Detect which cell encompasses the target text, then output its (X, Y) center coordinate. 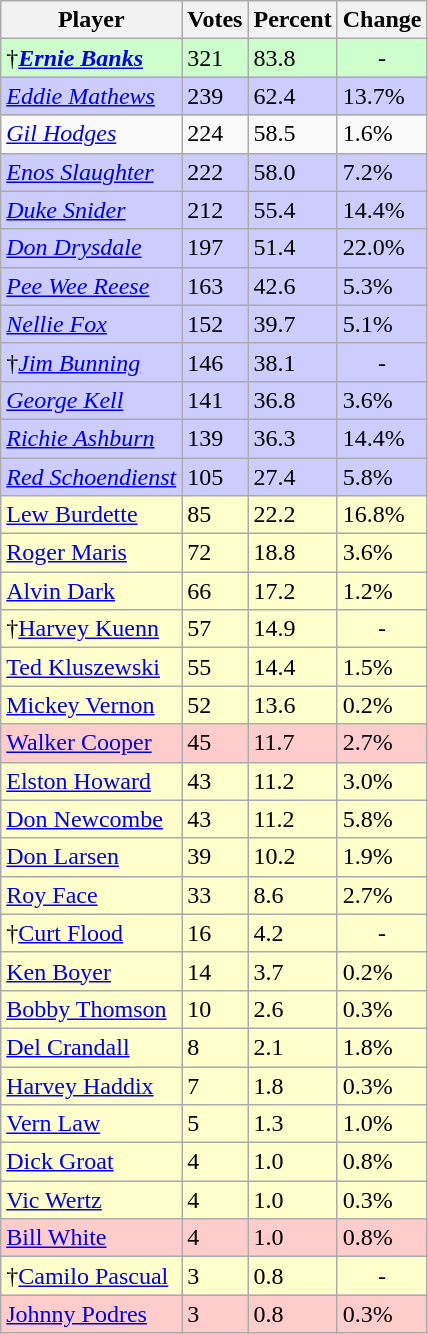
13.6 (292, 705)
1.5% (382, 667)
Bill White (92, 1238)
13.7% (382, 96)
†Ernie Banks (92, 58)
51.4 (292, 248)
2.6 (292, 1009)
239 (215, 96)
146 (215, 362)
5.3% (382, 286)
222 (215, 172)
14.9 (292, 629)
55.4 (292, 210)
27.4 (292, 477)
152 (215, 324)
1.2% (382, 591)
72 (215, 553)
4.2 (292, 933)
36.3 (292, 438)
22.2 (292, 515)
Eddie Mathews (92, 96)
33 (215, 895)
139 (215, 438)
Nellie Fox (92, 324)
8 (215, 1047)
18.8 (292, 553)
212 (215, 210)
1.6% (382, 134)
1.3 (292, 1124)
Ken Boyer (92, 971)
11.7 (292, 743)
1.9% (382, 857)
62.4 (292, 96)
1.8% (382, 1047)
Alvin Dark (92, 591)
17.2 (292, 591)
42.6 (292, 286)
Votes (215, 20)
Richie Ashburn (92, 438)
5.1% (382, 324)
10.2 (292, 857)
†Camilo Pascual (92, 1276)
Don Drysdale (92, 248)
Ted Kluszewski (92, 667)
38.1 (292, 362)
Enos Slaughter (92, 172)
197 (215, 248)
52 (215, 705)
Bobby Thomson (92, 1009)
5 (215, 1124)
3.7 (292, 971)
83.8 (292, 58)
Pee Wee Reese (92, 286)
Walker Cooper (92, 743)
Roger Maris (92, 553)
85 (215, 515)
Vic Wertz (92, 1200)
Change (382, 20)
Del Crandall (92, 1047)
45 (215, 743)
8.6 (292, 895)
3.0% (382, 781)
7.2% (382, 172)
16.8% (382, 515)
1.8 (292, 1085)
Dick Groat (92, 1162)
105 (215, 477)
Johnny Podres (92, 1314)
14.4 (292, 667)
Vern Law (92, 1124)
2.1 (292, 1047)
Red Schoendienst (92, 477)
George Kell (92, 400)
Percent (292, 20)
Gil Hodges (92, 134)
Lew Burdette (92, 515)
Roy Face (92, 895)
Elston Howard (92, 781)
55 (215, 667)
163 (215, 286)
39 (215, 857)
Don Newcombe (92, 819)
7 (215, 1085)
57 (215, 629)
Harvey Haddix (92, 1085)
1.0% (382, 1124)
66 (215, 591)
Player (92, 20)
36.8 (292, 400)
224 (215, 134)
16 (215, 933)
Duke Snider (92, 210)
14 (215, 971)
†Curt Flood (92, 933)
141 (215, 400)
58.5 (292, 134)
22.0% (382, 248)
39.7 (292, 324)
10 (215, 1009)
†Harvey Kuenn (92, 629)
321 (215, 58)
†Jim Bunning (92, 362)
Don Larsen (92, 857)
Mickey Vernon (92, 705)
58.0 (292, 172)
